Output the [X, Y] coordinate of the center of the cell containing the given text.  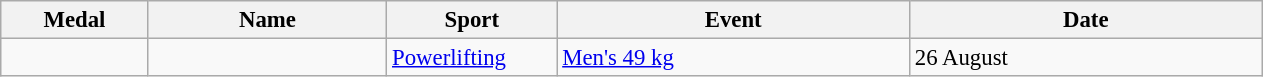
Sport [472, 20]
Men's 49 kg [734, 58]
26 August [1086, 58]
Event [734, 20]
Date [1086, 20]
Name [268, 20]
Powerlifting [472, 58]
Medal [74, 20]
